Scan for the cell matching the given text and deliver its [X, Y] coordinate at center. 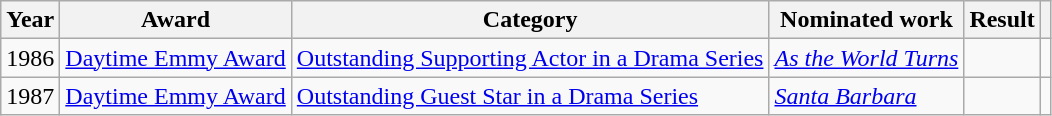
As the World Turns [866, 58]
Award [176, 20]
Year [30, 20]
1986 [30, 58]
Nominated work [866, 20]
1987 [30, 96]
Result [1002, 20]
Santa Barbara [866, 96]
Category [530, 20]
Outstanding Supporting Actor in a Drama Series [530, 58]
Outstanding Guest Star in a Drama Series [530, 96]
